Return the [x, y] coordinate for the center point of the cell that contains the specified text.  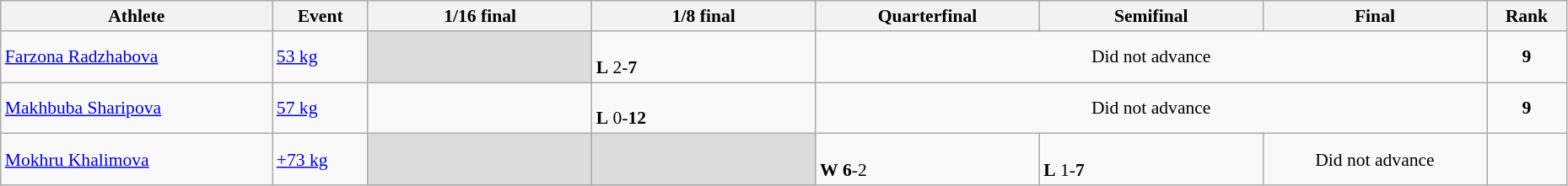
+73 kg [321, 160]
Quarterfinal [928, 16]
L 1-7 [1150, 160]
57 kg [321, 108]
1/8 final [703, 16]
Final [1375, 16]
W 6-2 [928, 160]
Farzona Radzhabova [137, 57]
Makhbuba Sharipova [137, 108]
Semifinal [1150, 16]
Rank [1527, 16]
Athlete [137, 16]
Event [321, 16]
L 0-12 [703, 108]
53 kg [321, 57]
L 2-7 [703, 57]
Mokhru Khalimova [137, 160]
1/16 final [479, 16]
